Pinpoint the cell where the given text exists, returning its [X, Y] midpoint coordinate. 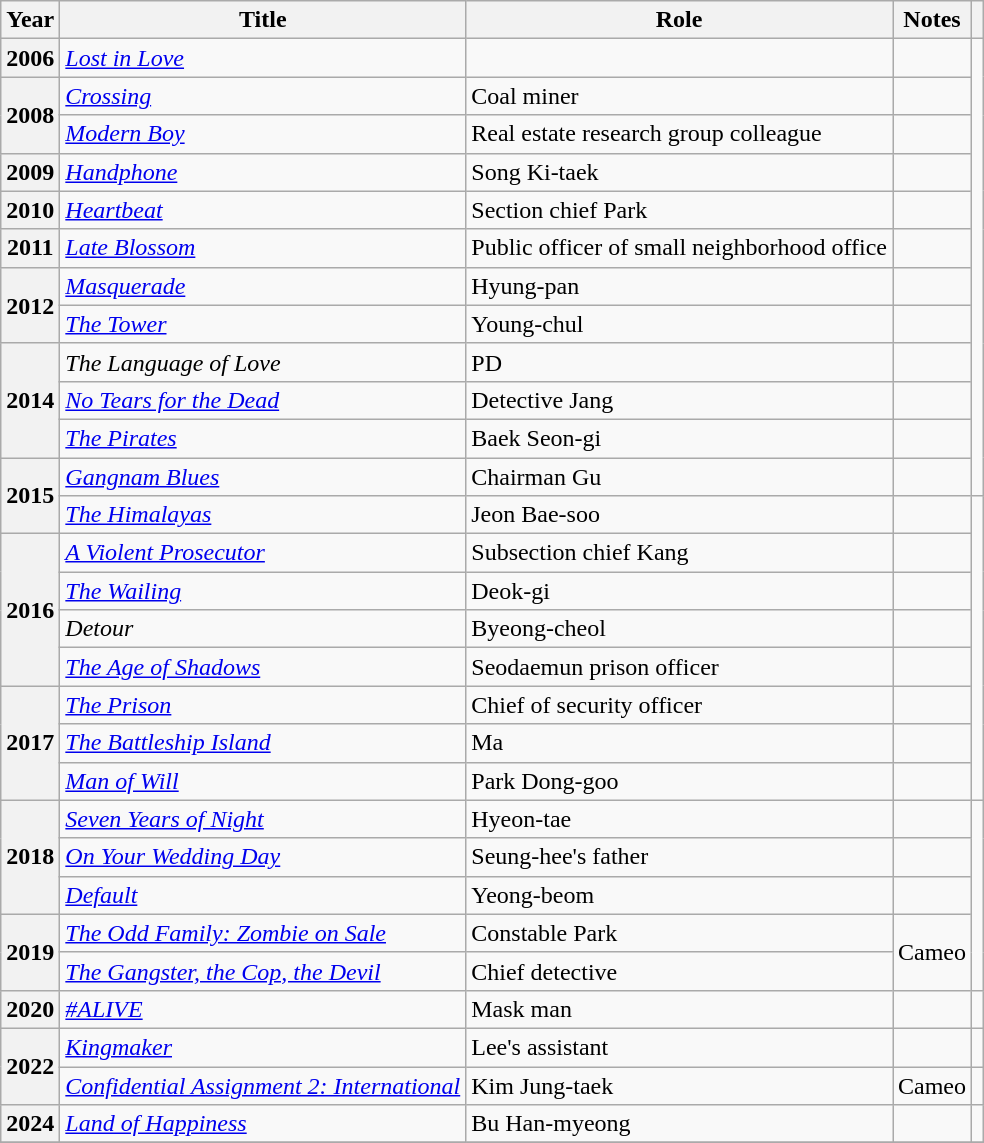
Year [30, 20]
2014 [30, 400]
Gangnam Blues [263, 477]
The Prison [263, 705]
2006 [30, 58]
Late Blossom [263, 248]
Land of Happiness [263, 1124]
2008 [30, 115]
Deok-gi [680, 591]
2012 [30, 305]
Modern Boy [263, 134]
2020 [30, 1009]
No Tears for the Dead [263, 400]
The Himalayas [263, 515]
Role [680, 20]
Public officer of small neighborhood office [680, 248]
Heartbeat [263, 210]
Coal miner [680, 96]
Default [263, 895]
The Wailing [263, 591]
2019 [30, 952]
Chairman Gu [680, 477]
Bu Han-myeong [680, 1124]
Chief detective [680, 971]
2009 [30, 172]
Detective Jang [680, 400]
Man of Will [263, 781]
Song Ki-taek [680, 172]
Hyung-pan [680, 286]
2017 [30, 743]
Ma [680, 743]
PD [680, 362]
Chief of security officer [680, 705]
A Violent Prosecutor [263, 553]
Seung-hee's father [680, 857]
Masquerade [263, 286]
2016 [30, 610]
Park Dong-goo [680, 781]
2015 [30, 496]
Seven Years of Night [263, 819]
#ALIVE [263, 1009]
On Your Wedding Day [263, 857]
Crossing [263, 96]
Constable Park [680, 933]
Mask man [680, 1009]
The Odd Family: Zombie on Sale [263, 933]
2024 [30, 1124]
The Age of Shadows [263, 667]
Byeong-cheol [680, 629]
Real estate research group colleague [680, 134]
Handphone [263, 172]
The Language of Love [263, 362]
Lee's assistant [680, 1047]
Subsection chief Kang [680, 553]
Section chief Park [680, 210]
Yeong-beom [680, 895]
Lost in Love [263, 58]
Seodaemun prison officer [680, 667]
2010 [30, 210]
Jeon Bae-soo [680, 515]
Young-chul [680, 324]
The Battleship Island [263, 743]
The Tower [263, 324]
Kim Jung-taek [680, 1085]
Notes [932, 20]
Confidential Assignment 2: International [263, 1085]
The Gangster, the Cop, the Devil [263, 971]
Baek Seon-gi [680, 438]
2022 [30, 1066]
Hyeon-tae [680, 819]
The Pirates [263, 438]
Kingmaker [263, 1047]
Title [263, 20]
2018 [30, 857]
2011 [30, 248]
Detour [263, 629]
